Provide the (X, Y) coordinate of the cell's center where the given text is located.  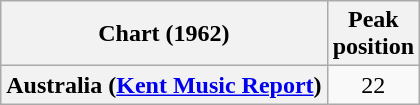
Australia (Kent Music Report) (164, 85)
22 (373, 85)
Peakposition (373, 34)
Chart (1962) (164, 34)
